Search for the cell housing the specified text and yield its [x, y] center coordinate. 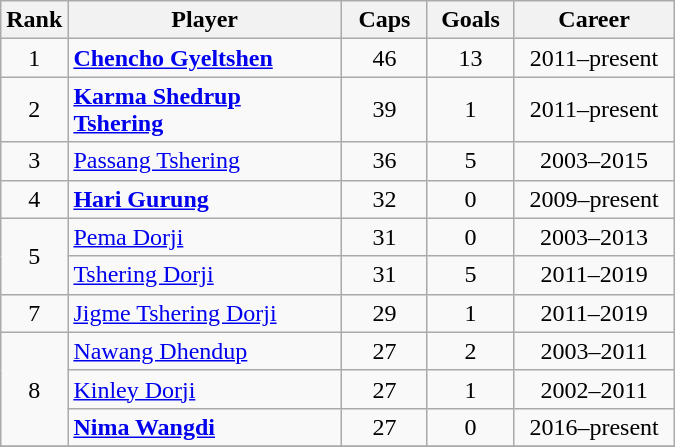
Hari Gurung [205, 199]
Kinley Dorji [205, 389]
4 [34, 199]
39 [384, 110]
Player [205, 20]
32 [384, 199]
46 [384, 58]
2003–2013 [594, 237]
Passang Tshering [205, 161]
Chencho Gyeltshen [205, 58]
7 [34, 313]
29 [384, 313]
2016–present [594, 427]
2003–2011 [594, 351]
Career [594, 20]
Tshering Dorji [205, 275]
2003–2015 [594, 161]
2002–2011 [594, 389]
Rank [34, 20]
8 [34, 389]
Karma Shedrup Tshering [205, 110]
13 [470, 58]
Nawang Dhendup [205, 351]
3 [34, 161]
Pema Dorji [205, 237]
36 [384, 161]
2009–present [594, 199]
Caps [384, 20]
Jigme Tshering Dorji [205, 313]
Goals [470, 20]
Nima Wangdi [205, 427]
